Capture the cell that displays the provided text and extract its [X, Y] central coordinate. 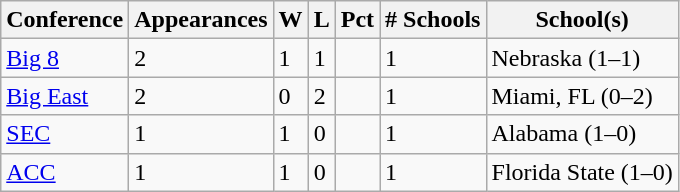
Big East [65, 96]
W [290, 20]
Alabama (1–0) [582, 134]
Florida State (1–0) [582, 172]
Appearances [201, 20]
# Schools [433, 20]
SEC [65, 134]
Big 8 [65, 58]
L [322, 20]
Miami, FL (0–2) [582, 96]
Conference [65, 20]
School(s) [582, 20]
Pct [357, 20]
Nebraska (1–1) [582, 58]
ACC [65, 172]
